Pinpoint the cell where the given text exists, returning its [x, y] midpoint coordinate. 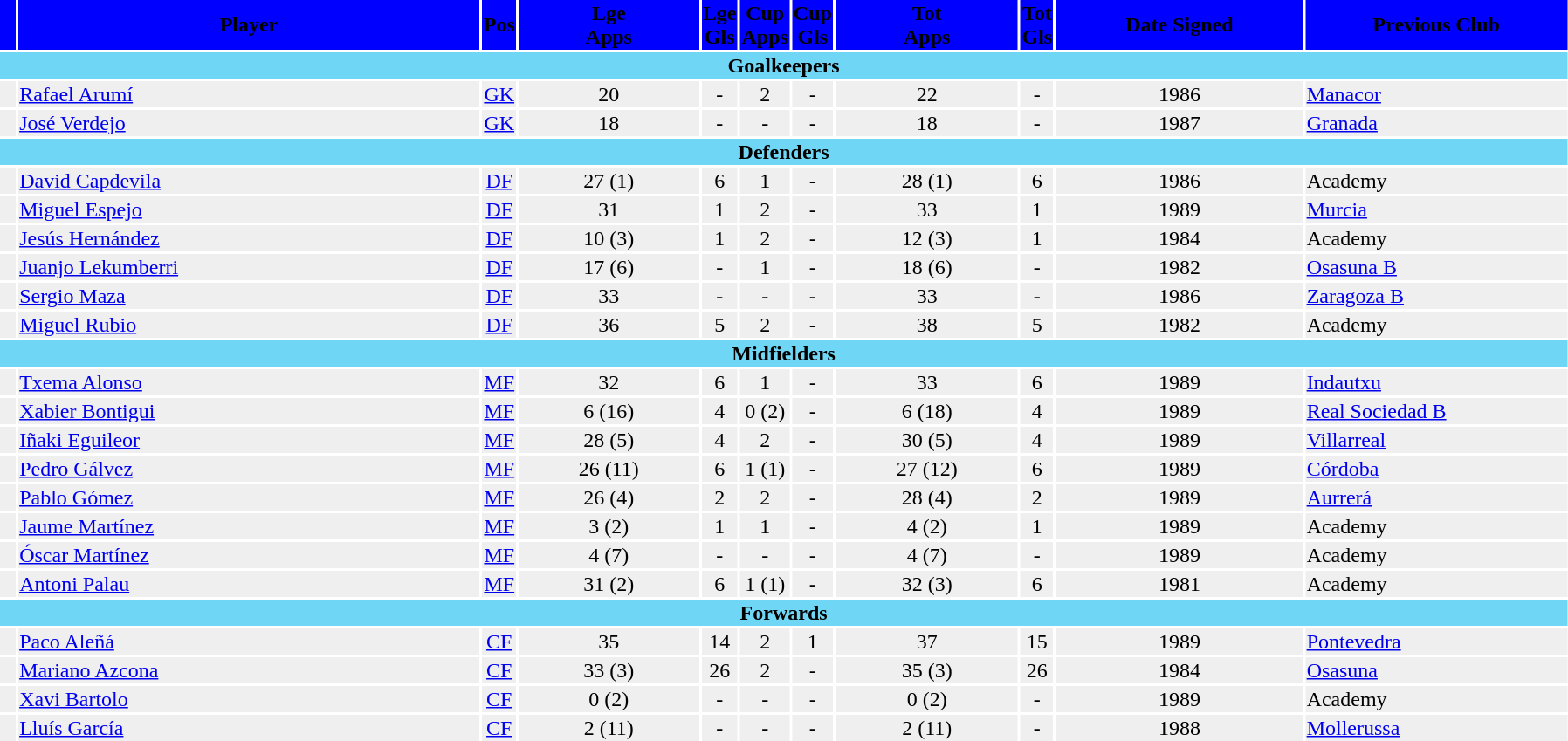
Date Signed [1179, 24]
Xavi Bartolo [250, 699]
Villarreal [1436, 440]
Manacor [1436, 94]
26 (11) [609, 469]
TotApps [927, 24]
Mollerussa [1436, 728]
Indautxu [1436, 382]
28 (5) [609, 440]
Pedro Gálvez [250, 469]
17 (6) [609, 267]
28 (4) [927, 497]
31 [609, 209]
TotGls [1037, 24]
Pontevedra [1436, 642]
12 (3) [927, 238]
Miguel Espejo [250, 209]
22 [927, 94]
Real Sociedad B [1436, 411]
Jesús Hernández [250, 238]
10 (3) [609, 238]
Antoni Palau [250, 584]
31 (2) [609, 584]
Paco Aleñá [250, 642]
Rafael Arumí [250, 94]
Osasuna B [1436, 267]
Mariano Azcona [250, 670]
20 [609, 94]
Sergio Maza [250, 296]
Forwards [784, 613]
Zaragoza B [1436, 296]
32 (3) [927, 584]
Midfielders [784, 353]
33 (3) [609, 670]
30 (5) [927, 440]
Murcia [1436, 209]
6 (16) [609, 411]
Pablo Gómez [250, 497]
36 [609, 325]
LgeApps [609, 24]
José Verdejo [250, 123]
Miguel Rubio [250, 325]
Goalkeepers [784, 65]
4 (2) [927, 526]
18 (6) [927, 267]
Previous Club [1436, 24]
26 (4) [609, 497]
35 [609, 642]
1981 [1179, 584]
Osasuna [1436, 670]
Córdoba [1436, 469]
Defenders [784, 152]
28 (1) [927, 181]
3 (2) [609, 526]
1988 [1179, 728]
Jaume Martínez [250, 526]
Aurrerá [1436, 497]
27 (12) [927, 469]
6 (18) [927, 411]
David Capdevila [250, 181]
14 [719, 642]
1987 [1179, 123]
27 (1) [609, 181]
38 [927, 325]
Player [250, 24]
Xabier Bontigui [250, 411]
Juanjo Lekumberri [250, 267]
Txema Alonso [250, 382]
CupApps [765, 24]
Óscar Martínez [250, 555]
Pos [499, 24]
Iñaki Eguileor [250, 440]
35 (3) [927, 670]
Lluís García [250, 728]
CupGls [812, 24]
37 [927, 642]
15 [1037, 642]
Granada [1436, 123]
32 [609, 382]
LgeGls [719, 24]
